Locate the cell with the specified text and output its (X, Y) center coordinate. 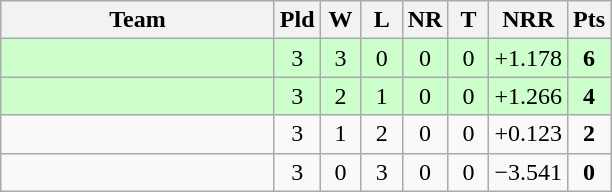
6 (590, 58)
Pts (590, 20)
+1.266 (528, 96)
Team (138, 20)
−3.541 (528, 172)
L (382, 20)
W (340, 20)
NRR (528, 20)
NR (425, 20)
+1.178 (528, 58)
T (468, 20)
4 (590, 96)
+0.123 (528, 134)
Pld (297, 20)
